Determine the (x, y) coordinate at the center of the cell enclosing the given text.  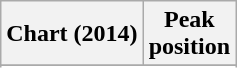
Peakposition (189, 34)
Chart (2014) (72, 34)
